Search for the cell housing the specified text and yield its [X, Y] center coordinate. 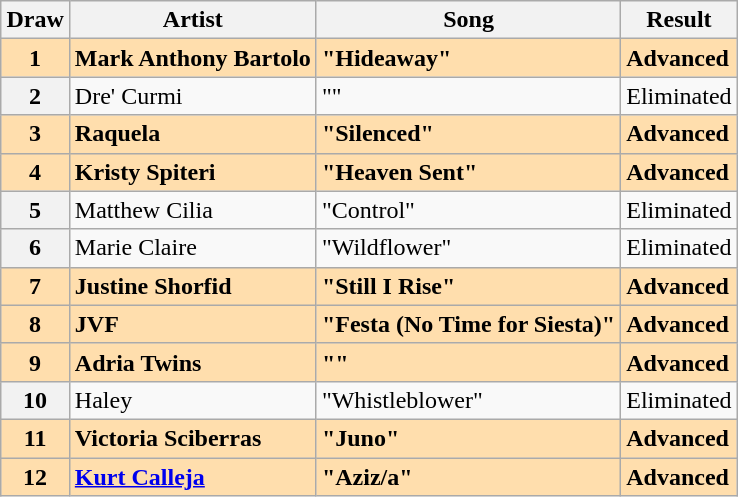
8 [35, 324]
2 [35, 96]
Dre' Curmi [192, 96]
"Wildflower" [468, 248]
12 [35, 477]
Haley [192, 400]
Mark Anthony Bartolo [192, 58]
11 [35, 438]
"Festa (No Time for Siesta)" [468, 324]
1 [35, 58]
"Silenced" [468, 134]
Victoria Sciberras [192, 438]
"Whistleblower" [468, 400]
5 [35, 210]
"Juno" [468, 438]
9 [35, 362]
JVF [192, 324]
Justine Shorfid [192, 286]
Draw [35, 20]
Kristy Spiteri [192, 172]
3 [35, 134]
6 [35, 248]
"Still I Rise" [468, 286]
Raquela [192, 134]
Result [679, 20]
"Hideaway" [468, 58]
"Aziz/a" [468, 477]
Adria Twins [192, 362]
Marie Claire [192, 248]
7 [35, 286]
Matthew Cilia [192, 210]
Kurt Calleja [192, 477]
Artist [192, 20]
Song [468, 20]
"Heaven Sent" [468, 172]
"Control" [468, 210]
10 [35, 400]
4 [35, 172]
